Return (x, y) of the center of cell containing provided text 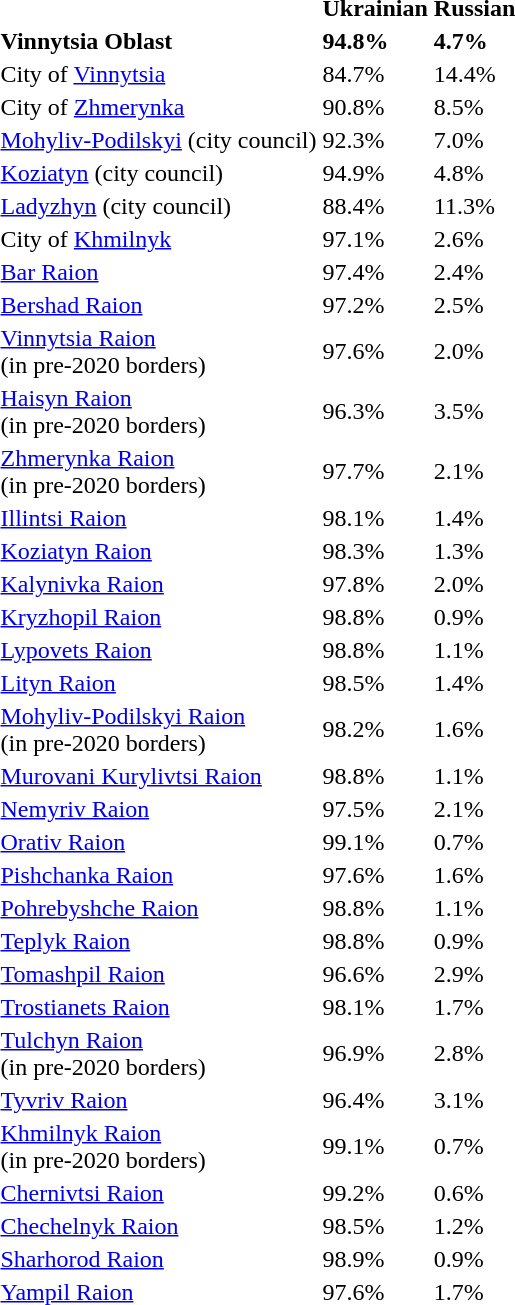
94.9% (375, 173)
96.6% (375, 974)
98.9% (375, 1259)
97.5% (375, 809)
96.4% (375, 1100)
97.4% (375, 272)
84.7% (375, 74)
88.4% (375, 206)
98.2% (375, 730)
96.3% (375, 412)
97.1% (375, 239)
90.8% (375, 107)
97.7% (375, 472)
94.8% (375, 41)
92.3% (375, 140)
96.9% (375, 1054)
97.8% (375, 584)
98.3% (375, 551)
99.2% (375, 1193)
97.2% (375, 305)
